For the text-containing cell, return its midpoint in [x, y] coordinate format. 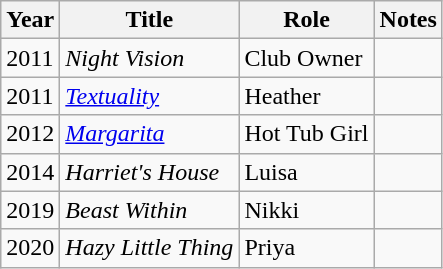
2020 [30, 248]
2014 [30, 172]
Club Owner [306, 58]
Hazy Little Thing [150, 248]
Heather [306, 96]
Beast Within [150, 210]
Hot Tub Girl [306, 134]
Luisa [306, 172]
Night Vision [150, 58]
Role [306, 20]
2012 [30, 134]
Nikki [306, 210]
Textuality [150, 96]
Harriet's House [150, 172]
Year [30, 20]
Priya [306, 248]
Title [150, 20]
Notes [408, 20]
Margarita [150, 134]
2019 [30, 210]
